Locate the cell with the specified text and output its [x, y] center coordinate. 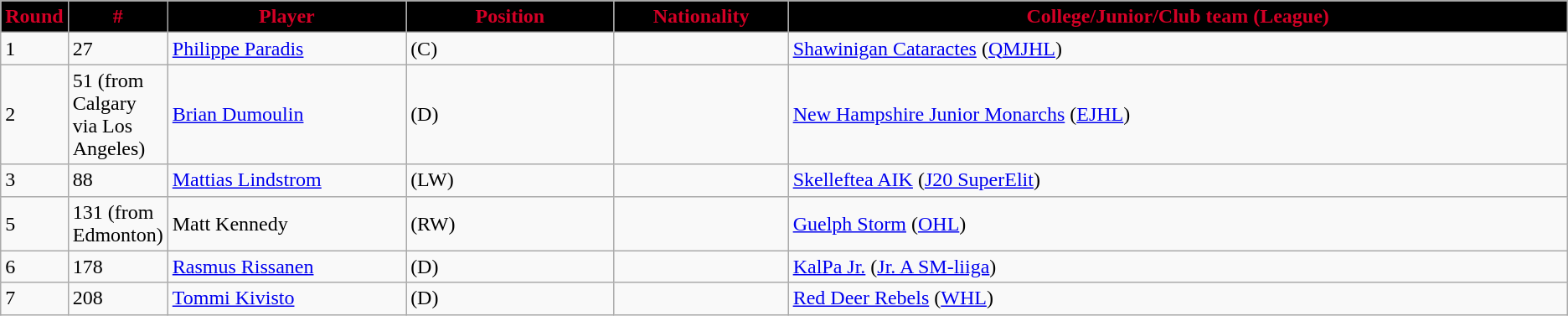
Tommi Kivisto [286, 298]
131 (from Edmonton) [117, 223]
Guelph Storm (OHL) [1178, 223]
Shawinigan Cataractes (QMJHL) [1178, 49]
208 [117, 298]
88 [117, 180]
Round [34, 17]
Mattias Lindstrom [286, 180]
Skelleftea AIK (J20 SuperElit) [1178, 180]
7 [34, 298]
6 [34, 267]
# [117, 17]
51 (from Calgary via Los Angeles) [117, 114]
Player [286, 17]
27 [117, 49]
College/Junior/Club team (League) [1178, 17]
Matt Kennedy [286, 223]
Nationality [701, 17]
Rasmus Rissanen [286, 267]
5 [34, 223]
Red Deer Rebels (WHL) [1178, 298]
New Hampshire Junior Monarchs (EJHL) [1178, 114]
(LW) [511, 180]
(C) [511, 49]
Brian Dumoulin [286, 114]
178 [117, 267]
3 [34, 180]
KalPa Jr. (Jr. A SM-liiga) [1178, 267]
2 [34, 114]
Philippe Paradis [286, 49]
1 [34, 49]
(RW) [511, 223]
Position [511, 17]
